Pinpoint the cell where the given text exists, returning its [x, y] midpoint coordinate. 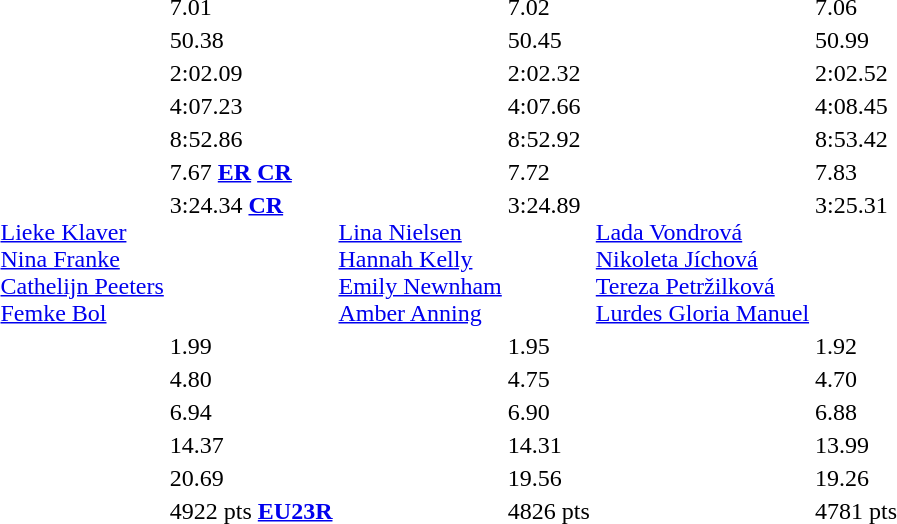
6.94 [251, 412]
2:02.32 [548, 73]
7.72 [548, 172]
14.37 [251, 445]
4:07.23 [251, 106]
1.99 [251, 346]
20.69 [251, 478]
6.90 [548, 412]
3:24.34 CR [251, 259]
2:02.09 [251, 73]
8:52.86 [251, 139]
4:07.66 [548, 106]
8:52.92 [548, 139]
7.67 ER CR [251, 172]
Lina NielsenHannah KellyEmily NewnhamAmber Anning [420, 259]
4.80 [251, 379]
50.45 [548, 40]
50.38 [251, 40]
19.56 [548, 478]
1.95 [548, 346]
Lada VondrováNikoleta JíchováTereza PetržilkováLurdes Gloria Manuel [702, 259]
3:24.89 [548, 259]
14.31 [548, 445]
4.75 [548, 379]
